Search for the cell housing the specified text and yield its (x, y) center coordinate. 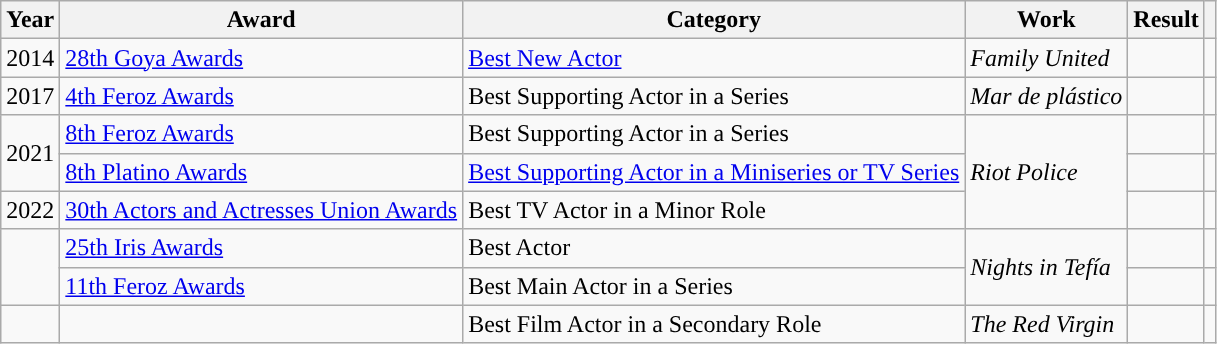
8th Platino Awards (262, 172)
Award (262, 20)
30th Actors and Actresses Union Awards (262, 210)
11th Feroz Awards (262, 286)
Work (1046, 20)
Result (1166, 20)
28th Goya Awards (262, 58)
2014 (30, 58)
Best Film Actor in a Secondary Role (714, 324)
2017 (30, 96)
Best Supporting Actor in a Miniseries or TV Series (714, 172)
8th Feroz Awards (262, 134)
Best Actor (714, 248)
4th Feroz Awards (262, 96)
The Red Virgin (1046, 324)
Best TV Actor in a Minor Role (714, 210)
Mar de plástico (1046, 96)
2022 (30, 210)
Nights in Tefía (1046, 267)
2021 (30, 153)
Best Main Actor in a Series (714, 286)
25th Iris Awards (262, 248)
Best New Actor (714, 58)
Category (714, 20)
Riot Police (1046, 172)
Family United (1046, 58)
Year (30, 20)
